Extract the (X, Y) coordinate from the center of the cell holding the provided text.  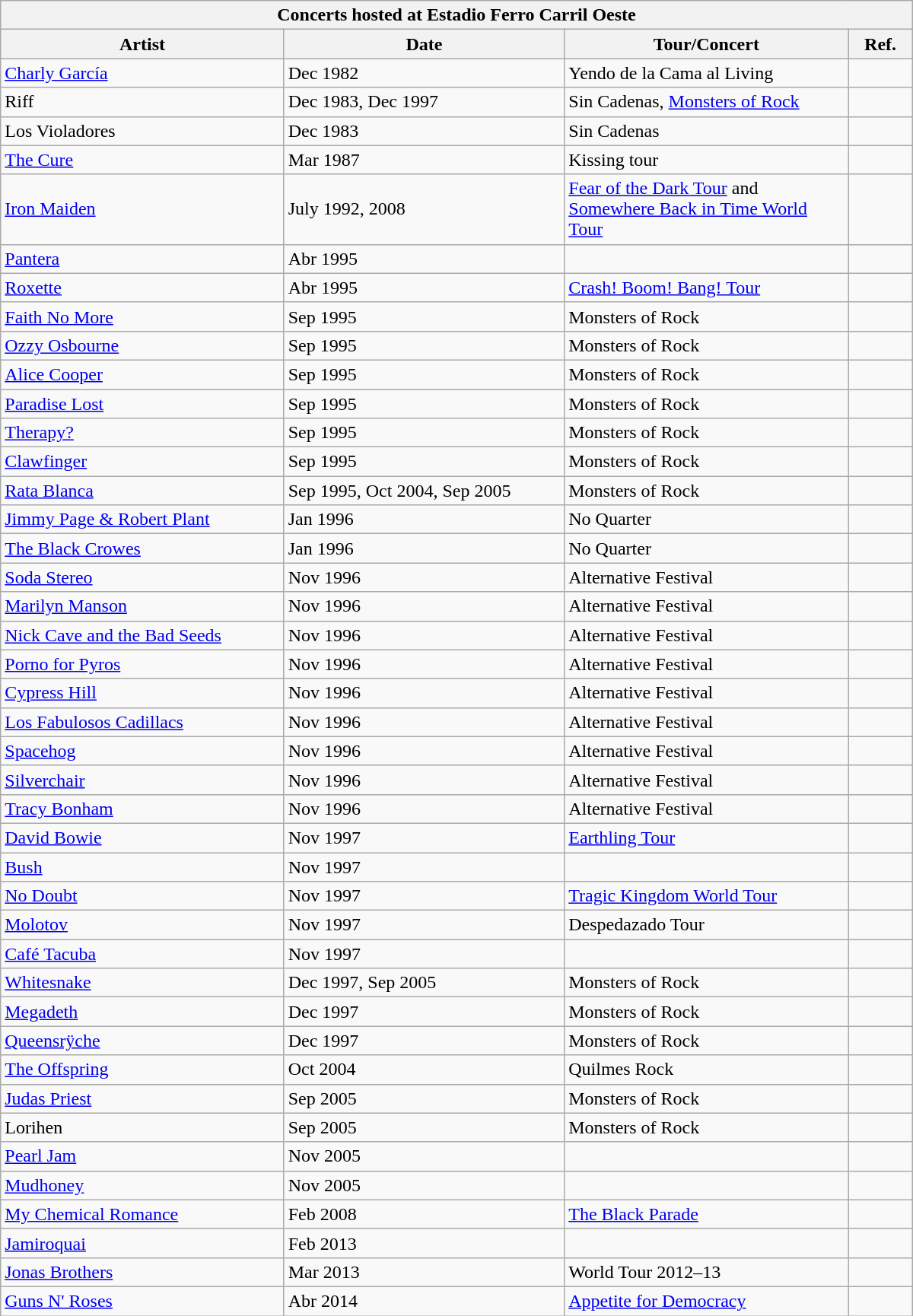
Molotov (142, 925)
Los Violadores (142, 131)
Judas Priest (142, 1098)
Jamiroquai (142, 1243)
Sin Cadenas, Monsters of Rock (706, 102)
Tragic Kingdom World Tour (706, 896)
Café Tacuba (142, 954)
Spacehog (142, 751)
Sep 1995, Oct 2004, Sep 2005 (425, 491)
Whitesnake (142, 983)
Fear of the Dark Tour and Somewhere Back in Time World Tour (706, 209)
Riff (142, 102)
Date (425, 44)
Feb 2013 (425, 1243)
Earthling Tour (706, 838)
Clawfinger (142, 462)
Jonas Brothers (142, 1272)
Pearl Jam (142, 1156)
Pantera (142, 259)
July 1992, 2008 (425, 209)
Ref. (880, 44)
Concerts hosted at Estadio Ferro Carril Oeste (456, 15)
Guns N' Roses (142, 1301)
Los Fabulosos Cadillacs (142, 722)
The Cure (142, 160)
Ozzy Osbourne (142, 345)
Roxette (142, 288)
Jimmy Page & Robert Plant (142, 520)
Mar 2013 (425, 1272)
Tracy Bonham (142, 809)
Dec 1982 (425, 73)
Abr 2014 (425, 1301)
David Bowie (142, 838)
Rata Blanca (142, 491)
Charly García (142, 73)
Mar 1987 (425, 160)
Therapy? (142, 433)
Appetite for Democracy (706, 1301)
The Black Parade (706, 1214)
My Chemical Romance (142, 1214)
Silverchair (142, 780)
Marilyn Manson (142, 606)
Lorihen (142, 1127)
Kissing tour (706, 160)
Yendo de la Cama al Living (706, 73)
Faith No More (142, 316)
No Doubt (142, 896)
Nick Cave and the Bad Seeds (142, 635)
The Black Crowes (142, 548)
World Tour 2012–13 (706, 1272)
Dec 1983, Dec 1997 (425, 102)
Oct 2004 (425, 1070)
Megadeth (142, 1012)
Mudhoney (142, 1185)
The Offspring (142, 1070)
Sin Cadenas (706, 131)
Feb 2008 (425, 1214)
Dec 1983 (425, 131)
Dec 1997, Sep 2005 (425, 983)
Tour/Concert (706, 44)
Cypress Hill (142, 693)
Porno for Pyros (142, 664)
Bush (142, 866)
Despedazado Tour (706, 925)
Paradise Lost (142, 404)
Crash! Boom! Bang! Tour (706, 288)
Quilmes Rock (706, 1070)
Soda Stereo (142, 577)
Alice Cooper (142, 374)
Queensrÿche (142, 1041)
Artist (142, 44)
Iron Maiden (142, 209)
